Detect which cell encompasses the target text, then output its [x, y] center coordinate. 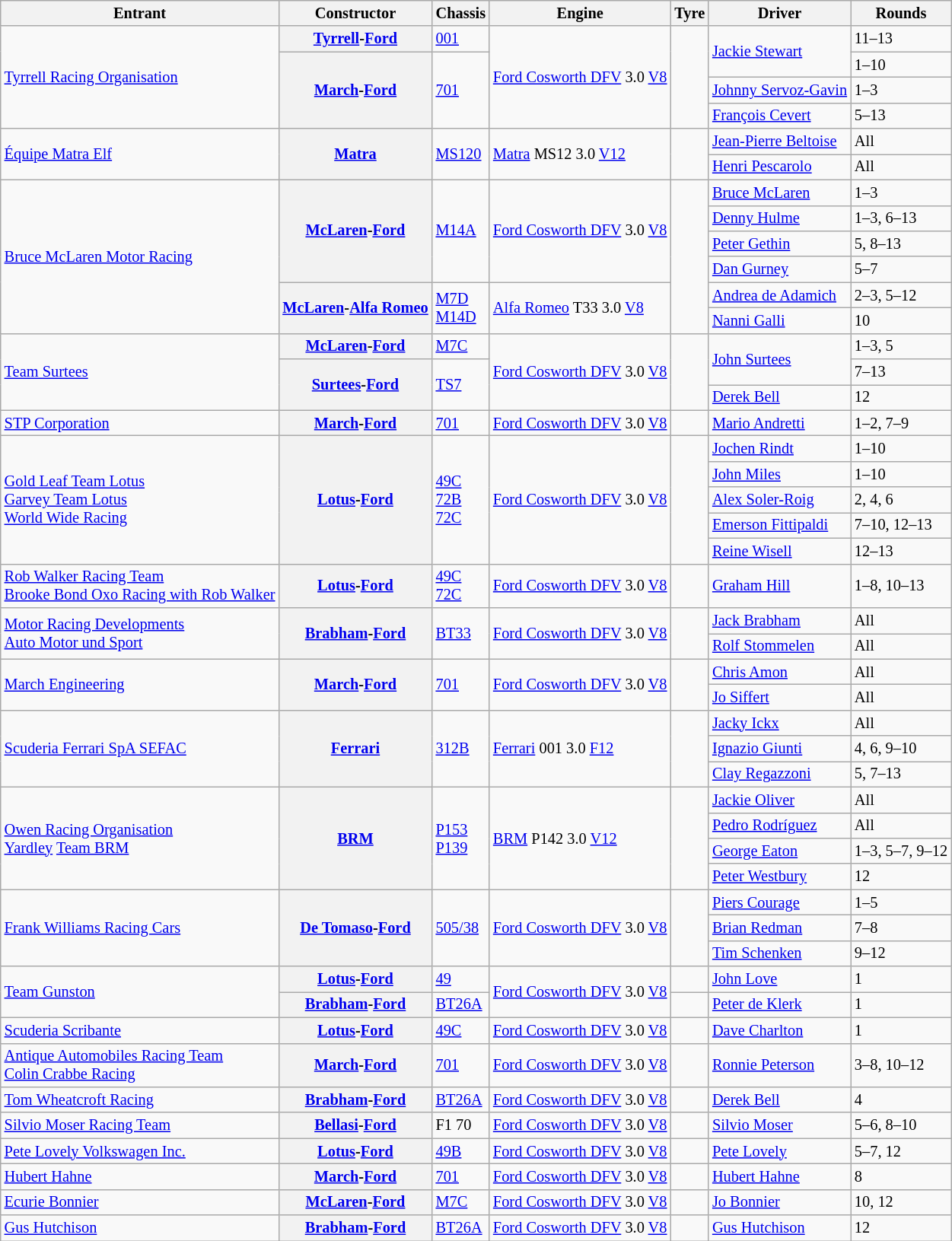
1–5 [901, 902]
505/38 [461, 928]
Jean-Pierre Beltoise [779, 142]
Peter de Klerk [779, 1004]
Tyrrell-Ford [355, 39]
4, 6, 9–10 [901, 749]
8 [901, 1176]
7–8 [901, 928]
Graham Hill [779, 586]
BRM [355, 838]
Jackie Oliver [779, 800]
49 [461, 979]
Bellasi-Ford [355, 1125]
49B [461, 1151]
M14A [461, 231]
1–2, 7–9 [901, 423]
Ignazio Giunti [779, 749]
John Miles [779, 474]
Motor Racing Developments Auto Motor und Sport [140, 633]
Peter Westbury [779, 877]
1–3, 6–13 [901, 218]
Tyre [689, 13]
7–10, 12–13 [901, 525]
Matra [355, 154]
312B [461, 749]
Driver [779, 13]
49C72C [461, 586]
49C [461, 1030]
P153P139 [461, 838]
Brian Redman [779, 928]
10 [901, 320]
Denny Hulme [779, 218]
4 [901, 1099]
John Surtees [779, 359]
Scuderia Scribante [140, 1030]
Constructor [355, 13]
Scuderia Ferrari SpA SEFAC [140, 749]
Bruce McLaren [779, 193]
Frank Williams Racing Cars [140, 928]
De Tomaso-Ford [355, 928]
5–6, 8–10 [901, 1125]
Piers Courage [779, 902]
5, 7–13 [901, 774]
Jack Brabham [779, 620]
Ecurie Bonnier [140, 1202]
Jo Siffert [779, 697]
5, 8–13 [901, 243]
Jo Bonnier [779, 1202]
5–13 [901, 116]
Jacky Ickx [779, 723]
François Cevert [779, 116]
5–7 [901, 269]
March Engineering [140, 685]
Rob Walker Racing Team Brooke Bond Oxo Racing with Rob Walker [140, 586]
Entrant [140, 13]
Team Surtees [140, 371]
Silvio Moser [779, 1125]
Antique Automobiles Racing Team Colin Crabbe Racing [140, 1065]
TS7 [461, 385]
BRM P142 3.0 V12 [580, 838]
Jackie Stewart [779, 52]
Ferrari [355, 749]
Mario Andretti [779, 423]
1–8, 10–13 [901, 586]
MS120 [461, 154]
2, 4, 6 [901, 500]
Rounds [901, 13]
M7DM14D [461, 307]
9–12 [901, 953]
Ferrari 001 3.0 F12 [580, 749]
Peter Gethin [779, 243]
Rolf Stommelen [779, 646]
Chassis [461, 13]
Alfa Romeo T33 3.0 V8 [580, 307]
Matra MS12 3.0 V12 [580, 154]
Tim Schenken [779, 953]
Team Gunston [140, 992]
Ronnie Peterson [779, 1065]
Gold Leaf Team Lotus Garvey Team Lotus World Wide Racing [140, 499]
Pedro Rodríguez [779, 826]
Dave Charlton [779, 1030]
3–8, 10–12 [901, 1065]
Équipe Matra Elf [140, 154]
George Eaton [779, 851]
McLaren-Alfa Romeo [355, 307]
BT33 [461, 633]
Reine Wisell [779, 551]
John Love [779, 979]
Dan Gurney [779, 269]
F1 70 [461, 1125]
Surtees-Ford [355, 385]
2–3, 5–12 [901, 295]
12–13 [901, 551]
Emerson Fittipaldi [779, 525]
Pete Lovely [779, 1151]
49C72B72C [461, 499]
Clay Regazzoni [779, 774]
Silvio Moser Racing Team [140, 1125]
Pete Lovely Volkswagen Inc. [140, 1151]
10, 12 [901, 1202]
1–3, 5 [901, 346]
Owen Racing Organisation Yardley Team BRM [140, 838]
11–13 [901, 39]
Bruce McLaren Motor Racing [140, 256]
Nanni Galli [779, 320]
Alex Soler-Roig [779, 500]
Jochen Rindt [779, 448]
Andrea de Adamich [779, 295]
Tyrrell Racing Organisation [140, 78]
1–3, 5–7, 9–12 [901, 851]
7–13 [901, 372]
001 [461, 39]
Chris Amon [779, 672]
Tom Wheatcroft Racing [140, 1099]
Johnny Servoz-Gavin [779, 90]
STP Corporation [140, 423]
Engine [580, 13]
Henri Pescarolo [779, 167]
5–7, 12 [901, 1151]
